Search for the cell housing the specified text and yield its (X, Y) center coordinate. 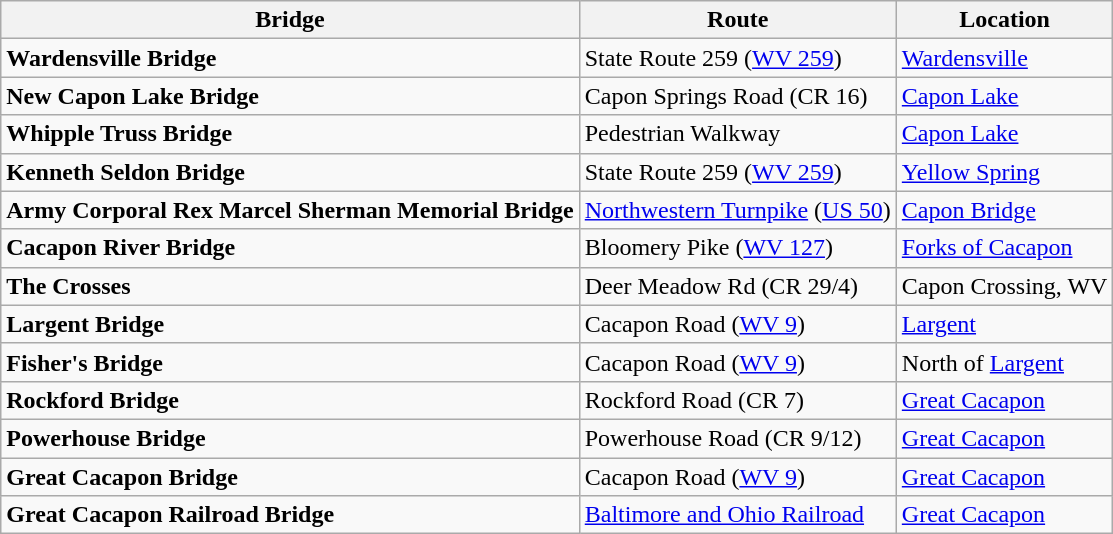
Rockford Road (CR 7) (738, 400)
Yellow Spring (1004, 172)
Wardensville (1004, 58)
Fisher's Bridge (290, 362)
Route (738, 20)
Largent Bridge (290, 324)
Great Cacapon Bridge (290, 477)
Great Cacapon Railroad Bridge (290, 515)
Capon Bridge (1004, 210)
Army Corporal Rex Marcel Sherman Memorial Bridge (290, 210)
Rockford Bridge (290, 400)
North of Largent (1004, 362)
Deer Meadow Rd (CR 29/4) (738, 286)
Capon Crossing, WV (1004, 286)
Powerhouse Road (CR 9/12) (738, 438)
Cacapon River Bridge (290, 248)
Location (1004, 20)
Forks of Cacapon (1004, 248)
Powerhouse Bridge (290, 438)
Largent (1004, 324)
The Crosses (290, 286)
Whipple Truss Bridge (290, 134)
Baltimore and Ohio Railroad (738, 515)
Kenneth Seldon Bridge (290, 172)
Northwestern Turnpike (US 50) (738, 210)
Pedestrian Walkway (738, 134)
Bloomery Pike (WV 127) (738, 248)
Capon Springs Road (CR 16) (738, 96)
Wardensville Bridge (290, 58)
Bridge (290, 20)
New Capon Lake Bridge (290, 96)
